Pinpoint the cell where the given text exists, returning its (x, y) midpoint coordinate. 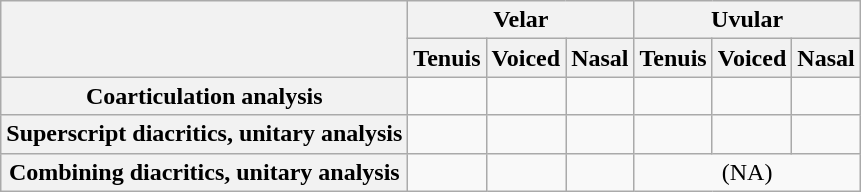
Combining diacritics, unitary analysis (204, 172)
Superscript diacritics, unitary analysis (204, 134)
Velar (521, 20)
(NA) (747, 172)
Uvular (747, 20)
Coarticulation analysis (204, 96)
